Detect which cell encompasses the target text, then output its [X, Y] center coordinate. 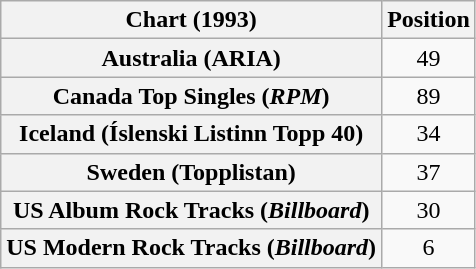
Position [429, 20]
Australia (ARIA) [192, 58]
34 [429, 134]
Sweden (Topplistan) [192, 172]
6 [429, 248]
49 [429, 58]
US Album Rock Tracks (Billboard) [192, 210]
37 [429, 172]
US Modern Rock Tracks (Billboard) [192, 248]
Iceland (Íslenski Listinn Topp 40) [192, 134]
Chart (1993) [192, 20]
Canada Top Singles (RPM) [192, 96]
30 [429, 210]
89 [429, 96]
